Scan for the cell matching the given text and deliver its [x, y] coordinate at center. 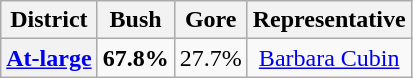
27.7% [210, 58]
Gore [210, 20]
District [49, 20]
At-large [49, 58]
Representative [329, 20]
Bush [136, 20]
Barbara Cubin [329, 58]
67.8% [136, 58]
